Scan for the cell matching the given text and deliver its [x, y] coordinate at center. 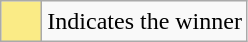
Indicates the winner [145, 22]
